Return [x, y] of the center of cell containing provided text 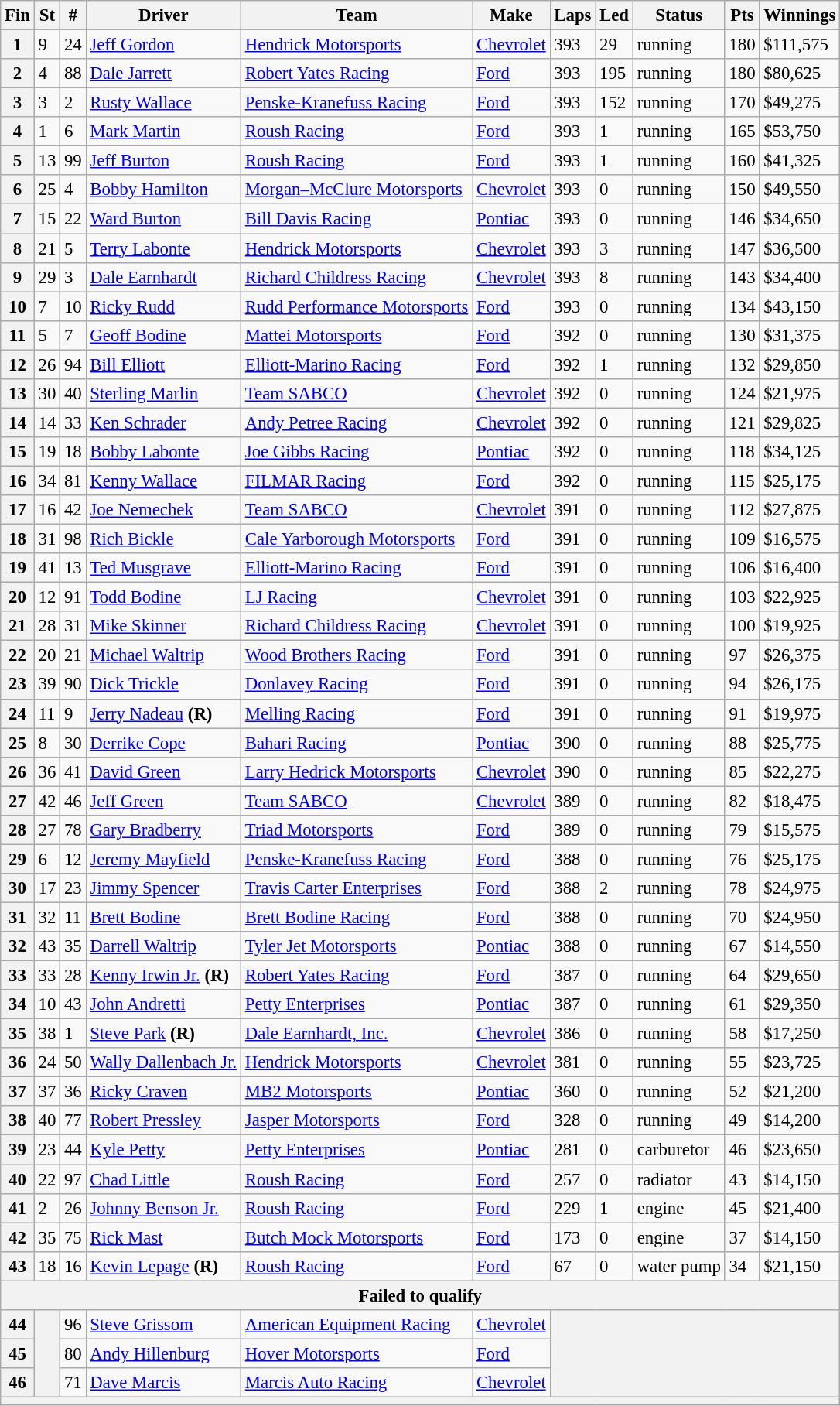
328 [572, 1121]
$21,975 [800, 394]
$18,475 [800, 801]
Bahari Racing [356, 743]
$49,275 [800, 103]
$29,825 [800, 422]
$16,575 [800, 539]
Laps [572, 15]
$25,775 [800, 743]
Donlavey Racing [356, 685]
Rich Bickle [163, 539]
Jeff Burton [163, 161]
$41,325 [800, 161]
Cale Yarborough Motorsports [356, 539]
Kevin Lepage (R) [163, 1266]
Jeff Green [163, 801]
$22,275 [800, 771]
$49,550 [800, 190]
121 [743, 422]
55 [743, 1062]
$34,400 [800, 277]
82 [743, 801]
386 [572, 1034]
52 [743, 1092]
Darrell Waltrip [163, 946]
165 [743, 132]
$27,875 [800, 510]
Status [679, 15]
water pump [679, 1266]
Tyler Jet Motorsports [356, 946]
Kyle Petty [163, 1150]
Brett Bodine [163, 917]
132 [743, 364]
Jerry Nadeau (R) [163, 713]
77 [73, 1121]
Team [356, 15]
MB2 Motorsports [356, 1092]
American Equipment Racing [356, 1325]
75 [73, 1237]
$43,150 [800, 306]
$23,725 [800, 1062]
Dave Marcis [163, 1383]
Ken Schrader [163, 422]
$80,625 [800, 74]
229 [572, 1208]
281 [572, 1150]
Rick Mast [163, 1237]
152 [614, 103]
$23,650 [800, 1150]
Dale Earnhardt, Inc. [356, 1034]
Morgan–McClure Motorsports [356, 190]
Andy Hillenburg [163, 1353]
Andy Petree Racing [356, 422]
$19,975 [800, 713]
76 [743, 859]
Winnings [800, 15]
Sterling Marlin [163, 394]
Fin [18, 15]
134 [743, 306]
$24,975 [800, 888]
Mark Martin [163, 132]
$31,375 [800, 335]
143 [743, 277]
Larry Hedrick Motorsports [356, 771]
$29,850 [800, 364]
FILMAR Racing [356, 481]
150 [743, 190]
173 [572, 1237]
Make [511, 15]
$16,400 [800, 568]
Joe Gibbs Racing [356, 452]
Derrike Cope [163, 743]
Jimmy Spencer [163, 888]
Joe Nemechek [163, 510]
Jeremy Mayfield [163, 859]
Butch Mock Motorsports [356, 1237]
Kenny Wallace [163, 481]
106 [743, 568]
Steve Grissom [163, 1325]
98 [73, 539]
David Green [163, 771]
$17,250 [800, 1034]
radiator [679, 1179]
$21,400 [800, 1208]
$29,650 [800, 976]
Bobby Labonte [163, 452]
Brett Bodine Racing [356, 917]
LJ Racing [356, 597]
90 [73, 685]
# [73, 15]
Travis Carter Enterprises [356, 888]
Mike Skinner [163, 626]
Ted Musgrave [163, 568]
$24,950 [800, 917]
Dale Jarrett [163, 74]
70 [743, 917]
Ricky Rudd [163, 306]
Michael Waltrip [163, 655]
257 [572, 1179]
Jeff Gordon [163, 45]
109 [743, 539]
$29,350 [800, 1004]
Rudd Performance Motorsports [356, 306]
360 [572, 1092]
Johnny Benson Jr. [163, 1208]
49 [743, 1121]
Marcis Auto Racing [356, 1383]
Pts [743, 15]
147 [743, 248]
61 [743, 1004]
Geoff Bodine [163, 335]
Driver [163, 15]
carburetor [679, 1150]
381 [572, 1062]
100 [743, 626]
$26,175 [800, 685]
Jasper Motorsports [356, 1121]
Bill Elliott [163, 364]
$26,375 [800, 655]
$34,125 [800, 452]
Dale Earnhardt [163, 277]
Melling Racing [356, 713]
Chad Little [163, 1179]
St [46, 15]
170 [743, 103]
195 [614, 74]
Wally Dallenbach Jr. [163, 1062]
79 [743, 830]
Kenny Irwin Jr. (R) [163, 976]
99 [73, 161]
Dick Trickle [163, 685]
Mattei Motorsports [356, 335]
Failed to qualify [421, 1295]
115 [743, 481]
$19,925 [800, 626]
$14,550 [800, 946]
$34,650 [800, 219]
$36,500 [800, 248]
Hover Motorsports [356, 1353]
Gary Bradberry [163, 830]
$111,575 [800, 45]
Rusty Wallace [163, 103]
$14,200 [800, 1121]
71 [73, 1383]
$22,925 [800, 597]
160 [743, 161]
Terry Labonte [163, 248]
124 [743, 394]
Led [614, 15]
Bill Davis Racing [356, 219]
Robert Pressley [163, 1121]
85 [743, 771]
96 [73, 1325]
$21,200 [800, 1092]
58 [743, 1034]
103 [743, 597]
$15,575 [800, 830]
118 [743, 452]
Triad Motorsports [356, 830]
146 [743, 219]
80 [73, 1353]
Ward Burton [163, 219]
John Andretti [163, 1004]
81 [73, 481]
50 [73, 1062]
Steve Park (R) [163, 1034]
130 [743, 335]
Ricky Craven [163, 1092]
$53,750 [800, 132]
$21,150 [800, 1266]
112 [743, 510]
Todd Bodine [163, 597]
Bobby Hamilton [163, 190]
Wood Brothers Racing [356, 655]
64 [743, 976]
